Identify which cell holds the provided text, then report its [x, y] central coordinate. 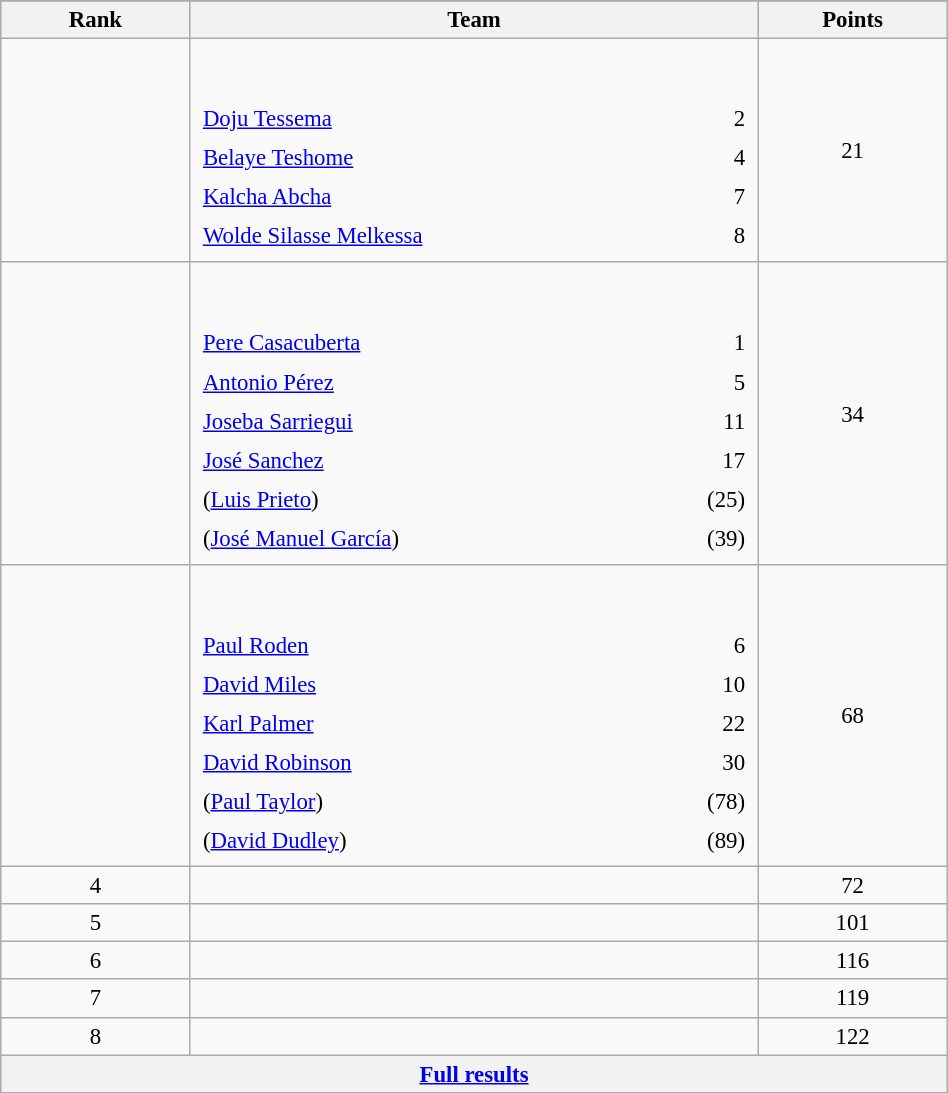
116 [852, 961]
Kalcha Abcha [450, 197]
Paul Roden [409, 645]
Pere Casacuberta [421, 343]
Joseba Sarriegui [421, 421]
21 [852, 151]
(89) [687, 840]
(David Dudley) [409, 840]
72 [852, 886]
(78) [687, 801]
(Luis Prieto) [421, 499]
(José Manuel García) [421, 538]
Doju Tessema 2 Belaye Teshome 4 Kalcha Abcha 7 Wolde Silasse Melkessa 8 [474, 151]
Points [852, 20]
Antonio Pérez [421, 382]
Belaye Teshome [450, 158]
101 [852, 923]
2 [728, 119]
17 [698, 460]
1 [698, 343]
Doju Tessema [450, 119]
34 [852, 413]
David Miles [409, 684]
22 [687, 723]
68 [852, 716]
11 [698, 421]
(Paul Taylor) [409, 801]
30 [687, 762]
José Sanchez [421, 460]
122 [852, 1036]
Wolde Silasse Melkessa [450, 236]
Team [474, 20]
Paul Roden 6 David Miles 10 Karl Palmer 22 David Robinson 30 (Paul Taylor) (78) (David Dudley) (89) [474, 716]
(25) [698, 499]
David Robinson [409, 762]
Karl Palmer [409, 723]
Rank [96, 20]
Pere Casacuberta 1 Antonio Pérez 5 Joseba Sarriegui 11 José Sanchez 17 (Luis Prieto) (25) (José Manuel García) (39) [474, 413]
(39) [698, 538]
Full results [474, 1074]
119 [852, 999]
10 [687, 684]
